Locate the cell with the specified text and output its (X, Y) center coordinate. 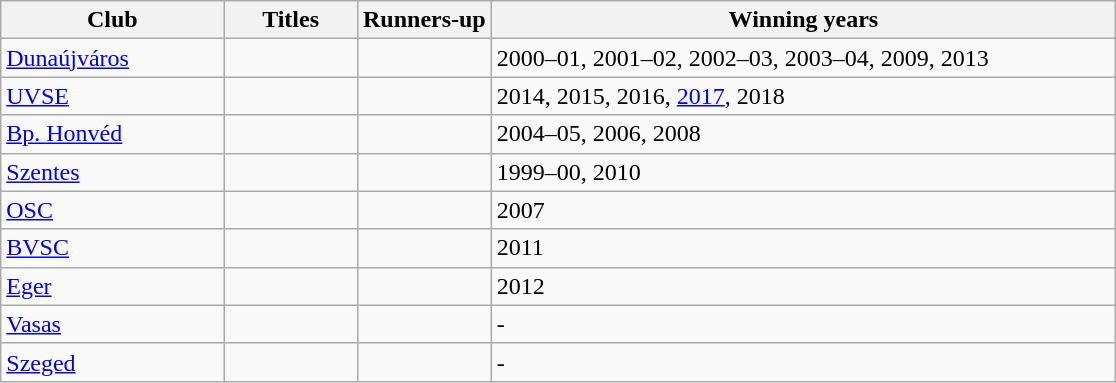
2012 (803, 286)
Eger (112, 286)
Dunaújváros (112, 58)
Vasas (112, 324)
Szeged (112, 362)
1999–00, 2010 (803, 172)
Szentes (112, 172)
BVSC (112, 248)
Winning years (803, 20)
2011 (803, 248)
2007 (803, 210)
Titles (291, 20)
Club (112, 20)
2000–01, 2001–02, 2002–03, 2003–04, 2009, 2013 (803, 58)
2004–05, 2006, 2008 (803, 134)
OSC (112, 210)
2014, 2015, 2016, 2017, 2018 (803, 96)
UVSE (112, 96)
Bp. Honvéd (112, 134)
Runners-up (424, 20)
